Determine the (x, y) coordinate at the center of the cell enclosing the given text.  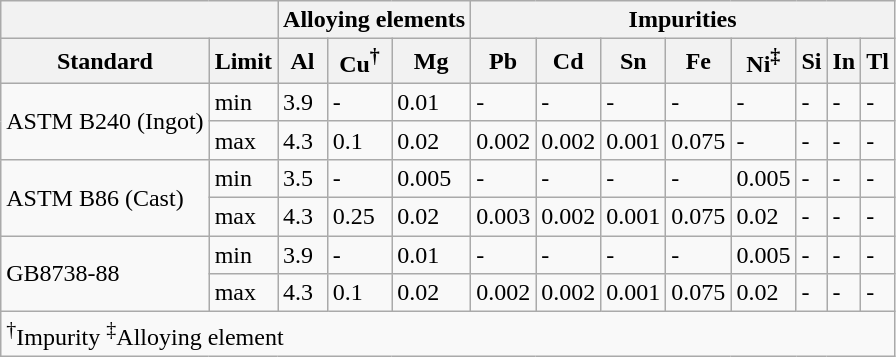
Pb (504, 62)
In (844, 62)
Al (303, 62)
Tl (878, 62)
Standard (105, 62)
Si (812, 62)
0.25 (359, 217)
Ni‡ (764, 62)
Mg (432, 62)
Sn (634, 62)
†Impurity ‡Alloying element (448, 334)
Alloying elements (374, 20)
ASTM B86 (Cast) (105, 197)
0.003 (504, 217)
Cd (568, 62)
Cu† (359, 62)
Impurities (683, 20)
Fe (698, 62)
3.5 (303, 178)
GB8738-88 (105, 274)
ASTM B240 (Ingot) (105, 121)
Limit (243, 62)
